For the text-containing cell, return its midpoint in [x, y] coordinate format. 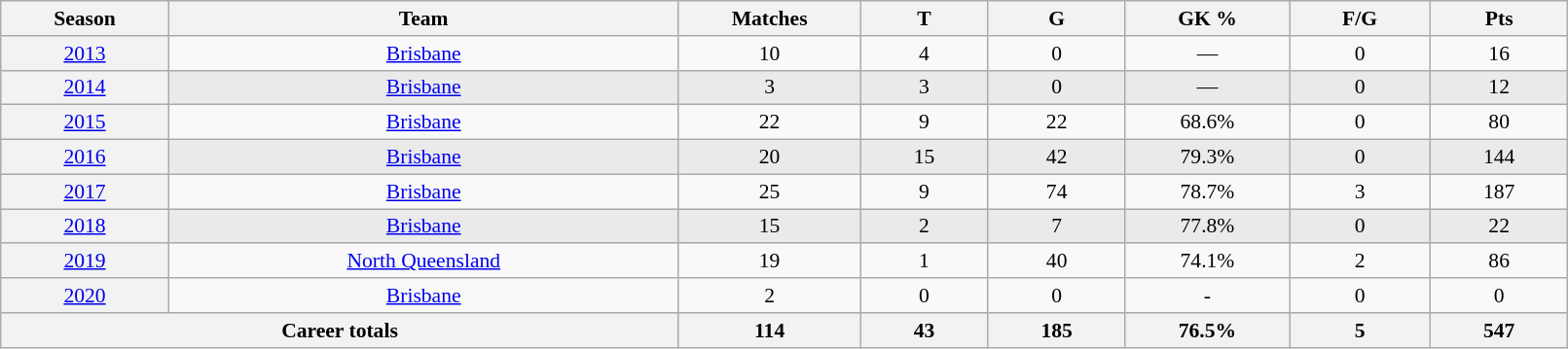
G [1057, 18]
185 [1057, 331]
19 [769, 262]
79.3% [1207, 157]
40 [1057, 262]
76.5% [1207, 331]
2013 [85, 53]
43 [925, 331]
144 [1499, 157]
20 [769, 157]
F/G [1361, 18]
Team [423, 18]
114 [769, 331]
2020 [85, 296]
78.7% [1207, 192]
68.6% [1207, 122]
North Queensland [423, 262]
5 [1361, 331]
25 [769, 192]
80 [1499, 122]
7 [1057, 227]
187 [1499, 192]
GK % [1207, 18]
77.8% [1207, 227]
- [1207, 296]
2018 [85, 227]
Matches [769, 18]
74 [1057, 192]
2014 [85, 87]
86 [1499, 262]
74.1% [1207, 262]
16 [1499, 53]
10 [769, 53]
Season [85, 18]
2016 [85, 157]
12 [1499, 87]
T [925, 18]
Pts [1499, 18]
2017 [85, 192]
2015 [85, 122]
Career totals [340, 331]
1 [925, 262]
2019 [85, 262]
4 [925, 53]
42 [1057, 157]
547 [1499, 331]
